Return [X, Y] of the center of cell containing provided text 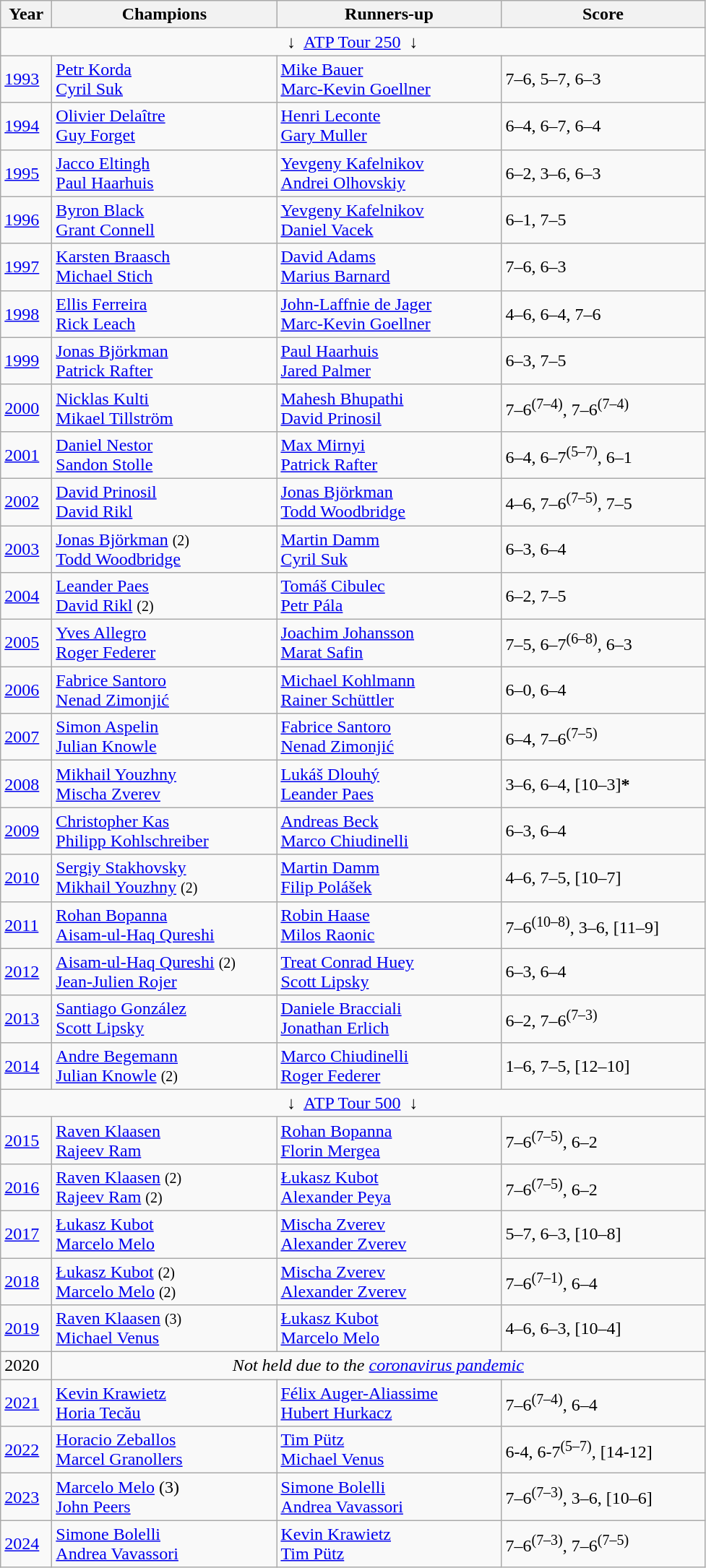
5–7, 6–3, [10–8] [603, 1234]
4–6, 7–6(7–5), 7–5 [603, 501]
6–3, 7–5 [603, 361]
Andreas Beck Marco Chiudinelli [389, 831]
7–5, 6–7(6–8), 6–3 [603, 643]
1995 [26, 173]
2005 [26, 643]
2002 [26, 501]
Horacio Zeballos Marcel Granollers [165, 1450]
Robin Haase Milos Raonic [389, 924]
Kevin Krawietz Horia Tecău [165, 1403]
4–6, 6–3, [10–4] [603, 1329]
Rohan Bopanna Aisam-ul-Haq Qureshi [165, 924]
Rohan Bopanna Florin Mergea [389, 1140]
2007 [26, 737]
2022 [26, 1450]
Champions [165, 14]
1996 [26, 220]
Daniel Nestor Sandon Stolle [165, 455]
Santiago González Scott Lipsky [165, 1018]
2003 [26, 549]
2018 [26, 1281]
1998 [26, 313]
1993 [26, 79]
Kevin Krawietz Tim Pütz [389, 1544]
Raven Klaasen Rajeev Ram [165, 1140]
Łukasz Kubot (2) Marcelo Melo (2) [165, 1281]
2019 [26, 1329]
Yevgeny Kafelnikov Andrei Olhovskiy [389, 173]
2012 [26, 972]
Petr Korda Cyril Suk [165, 79]
Treat Conrad Huey Scott Lipsky [389, 972]
4–6, 6–4, 7–6 [603, 313]
2024 [26, 1544]
7–6, 5–7, 6–3 [603, 79]
Martin Damm Cyril Suk [389, 549]
Mike Bauer Marc-Kevin Goellner [389, 79]
Andre Begemann Julian Knowle (2) [165, 1066]
7–6(7–4), 7–6(7–4) [603, 407]
Paul Haarhuis Jared Palmer [389, 361]
Aisam-ul-Haq Qureshi (2) Jean-Julien Rojer [165, 972]
Max Mirnyi Patrick Rafter [389, 455]
Jonas Björkman Todd Woodbridge [389, 501]
7–6(7–1), 6–4 [603, 1281]
6–2, 3–6, 6–3 [603, 173]
1997 [26, 267]
Henri Leconte Gary Muller [389, 126]
6–2, 7–5 [603, 597]
2020 [26, 1366]
2008 [26, 784]
2000 [26, 407]
6–4, 6–7, 6–4 [603, 126]
2015 [26, 1140]
4–6, 7–5, [10–7] [603, 878]
2017 [26, 1234]
Ellis Ferreira Rick Leach [165, 313]
↓ ATP Tour 500 ↓ [353, 1103]
3–6, 6–4, [10–3]* [603, 784]
Nicklas Kulti Mikael Tillström [165, 407]
2004 [26, 597]
Karsten Braasch Michael Stich [165, 267]
2023 [26, 1496]
Not held due to the coronavirus pandemic [379, 1366]
7–6(7–3), 7–6(7–5) [603, 1544]
7–6, 6–3 [603, 267]
Mikhail Youzhny Mischa Zverev [165, 784]
Łukasz Kubot Alexander Peya [389, 1187]
6–2, 7–6(7–3) [603, 1018]
2011 [26, 924]
Jonas Björkman Patrick Rafter [165, 361]
2021 [26, 1403]
1994 [26, 126]
6–0, 6–4 [603, 690]
Yevgeny Kafelnikov Daniel Vacek [389, 220]
Lukáš Dlouhý Leander Paes [389, 784]
Score [603, 14]
Joachim Johansson Marat Safin [389, 643]
Marcelo Melo (3) John Peers [165, 1496]
2010 [26, 878]
Martin Damm Filip Polášek [389, 878]
Year [26, 14]
2001 [26, 455]
2016 [26, 1187]
2013 [26, 1018]
6–4, 7–6(7–5) [603, 737]
Raven Klaasen (3) Michael Venus [165, 1329]
Olivier Delaître Guy Forget [165, 126]
7–6(7–3), 3–6, [10–6] [603, 1496]
Jacco Eltingh Paul Haarhuis [165, 173]
2009 [26, 831]
Yves Allegro Roger Federer [165, 643]
2006 [26, 690]
7–6(7–4), 6–4 [603, 1403]
Michael Kohlmann Rainer Schüttler [389, 690]
Tim Pütz Michael Venus [389, 1450]
6-4, 6-7(5–7), [14-12] [603, 1450]
David Prinosil David Rikl [165, 501]
Byron Black Grant Connell [165, 220]
↓ ATP Tour 250 ↓ [353, 42]
1–6, 7–5, [12–10] [603, 1066]
6–1, 7–5 [603, 220]
2014 [26, 1066]
1999 [26, 361]
Runners-up [389, 14]
7–6(10–8), 3–6, [11–9] [603, 924]
Sergiy Stakhovsky Mikhail Youzhny (2) [165, 878]
Daniele Bracciali Jonathan Erlich [389, 1018]
David Adams Marius Barnard [389, 267]
6–4, 6–7(5–7), 6–1 [603, 455]
Mahesh Bhupathi David Prinosil [389, 407]
Leander Paes David Rikl (2) [165, 597]
Raven Klaasen (2) Rajeev Ram (2) [165, 1187]
Jonas Björkman (2) Todd Woodbridge [165, 549]
Marco Chiudinelli Roger Federer [389, 1066]
Simon Aspelin Julian Knowle [165, 737]
Félix Auger-Aliassime Hubert Hurkacz [389, 1403]
Tomáš Cibulec Petr Pála [389, 597]
Christopher Kas Philipp Kohlschreiber [165, 831]
John-Laffnie de Jager Marc-Kevin Goellner [389, 313]
